Extract the [X, Y] coordinate from the center of the cell holding the provided text.  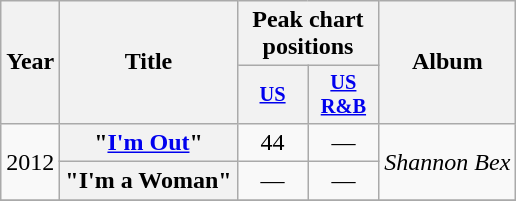
Year [30, 62]
US R&B [344, 95]
Title [148, 62]
US [272, 95]
Album [448, 62]
Shannon Bex [448, 161]
"I'm a Woman" [148, 181]
2012 [30, 161]
44 [272, 142]
"I'm Out" [148, 142]
Peak chart positions [308, 34]
